Return [x, y] of the center of cell containing provided text 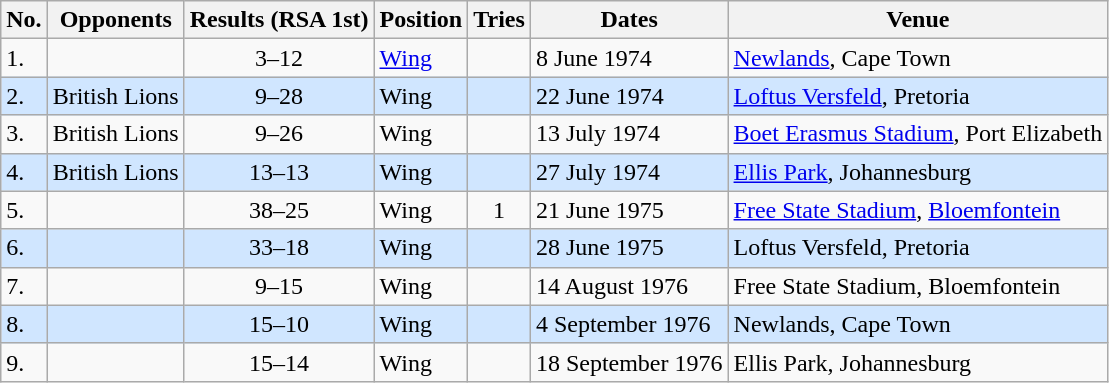
18 September 1976 [629, 362]
27 July 1974 [629, 172]
3–12 [279, 58]
13 July 1974 [629, 134]
No. [24, 20]
1 [500, 210]
15–14 [279, 362]
9–15 [279, 286]
Tries [500, 20]
9. [24, 362]
8. [24, 324]
1. [24, 58]
6. [24, 248]
Position [421, 20]
7. [24, 286]
Boet Erasmus Stadium, Port Elizabeth [918, 134]
4 September 1976 [629, 324]
13–13 [279, 172]
9–28 [279, 96]
9–26 [279, 134]
15–10 [279, 324]
3. [24, 134]
Venue [918, 20]
Results (RSA 1st) [279, 20]
38–25 [279, 210]
Dates [629, 20]
33–18 [279, 248]
8 June 1974 [629, 58]
4. [24, 172]
2. [24, 96]
21 June 1975 [629, 210]
14 August 1976 [629, 286]
28 June 1975 [629, 248]
5. [24, 210]
22 June 1974 [629, 96]
Opponents [116, 20]
